Provide the (X, Y) coordinate of the cell's center where the given text is located.  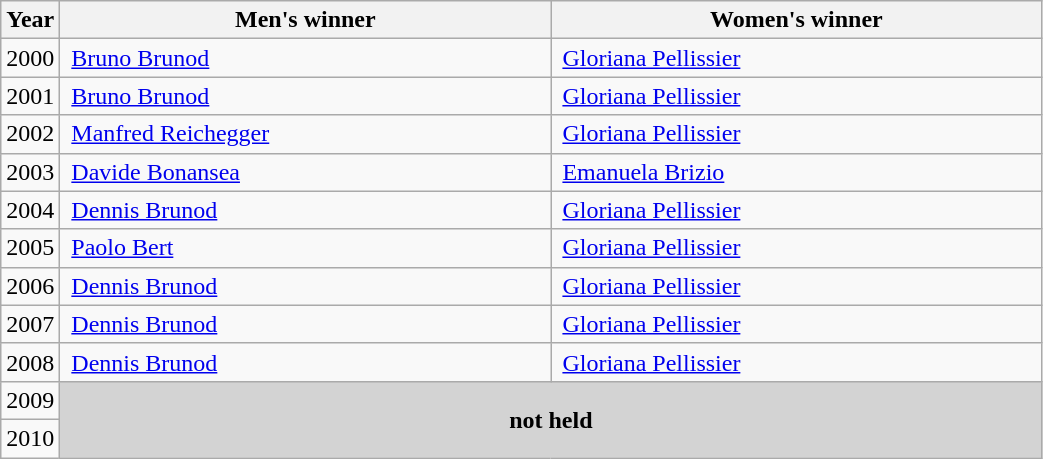
Paolo Bert (306, 248)
2009 (30, 400)
Year (30, 20)
Women's winner (796, 20)
2007 (30, 324)
Emanuela Brizio (796, 172)
2004 (30, 210)
Men's winner (306, 20)
2008 (30, 362)
Manfred Reichegger (306, 134)
2002 (30, 134)
2010 (30, 438)
2001 (30, 96)
2005 (30, 248)
2003 (30, 172)
Davide Bonansea (306, 172)
2000 (30, 58)
2006 (30, 286)
not held (551, 419)
